Determine the (x, y) coordinate at the center of the cell enclosing the given text.  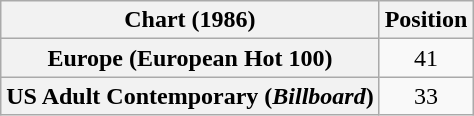
41 (426, 58)
US Adult Contemporary (Billboard) (190, 96)
Chart (1986) (190, 20)
Position (426, 20)
Europe (European Hot 100) (190, 58)
33 (426, 96)
